Extract the [x, y] coordinate from the center of the cell holding the provided text.  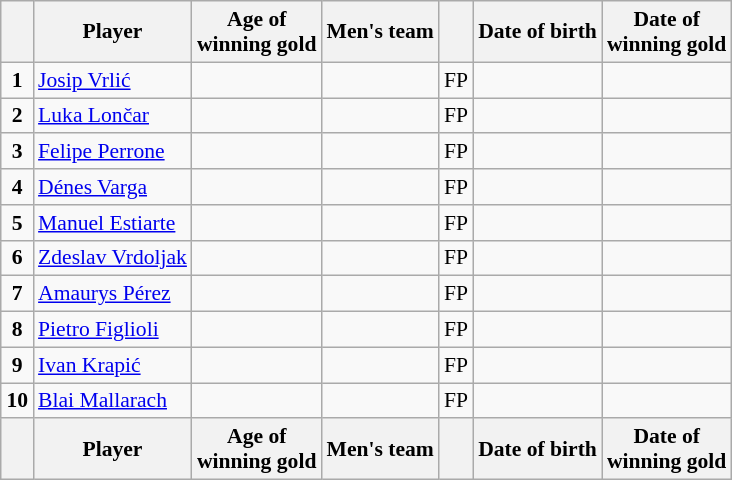
Ivan Krapić [112, 365]
Felipe Perrone [112, 152]
Blai Mallarach [112, 401]
Luka Lončar [112, 116]
2 [17, 116]
Zdeslav Vrdoljak [112, 258]
6 [17, 258]
3 [17, 152]
1 [17, 80]
9 [17, 365]
Dénes Varga [112, 187]
Pietro Figlioli [112, 330]
7 [17, 294]
Amaurys Pérez [112, 294]
8 [17, 330]
Manuel Estiarte [112, 223]
10 [17, 401]
Josip Vrlić [112, 80]
4 [17, 187]
5 [17, 223]
